Search for the cell housing the specified text and yield its (x, y) center coordinate. 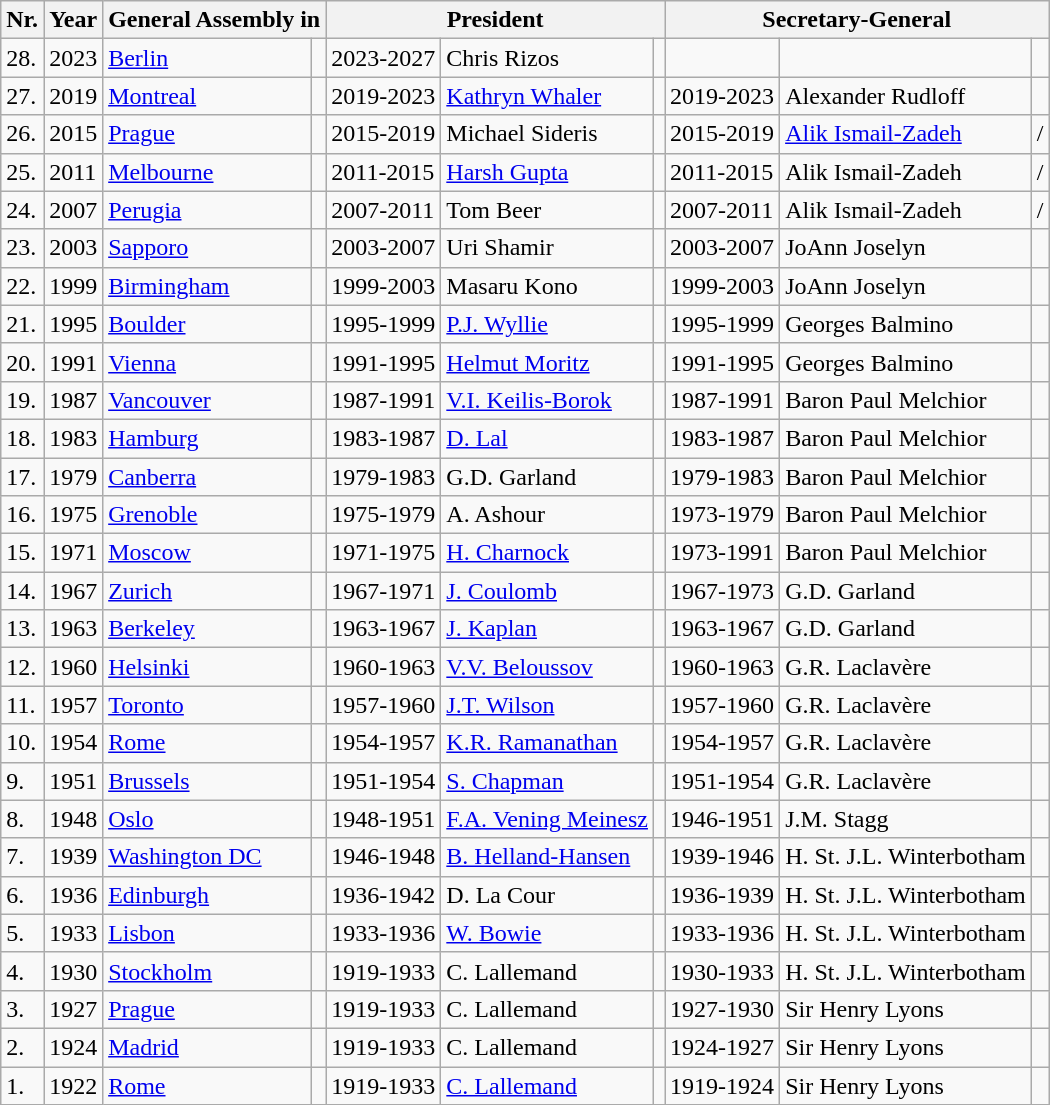
1939-1946 (722, 857)
J.M. Stagg (906, 819)
J. Kaplan (548, 629)
1973-1991 (722, 553)
15. (22, 553)
1957 (74, 705)
12. (22, 667)
Montreal (208, 96)
24. (22, 210)
Uri Shamir (548, 248)
2007 (74, 210)
1936 (74, 895)
Helsinki (208, 667)
H. Charnock (548, 553)
W. Bowie (548, 933)
4. (22, 971)
26. (22, 134)
1967 (74, 591)
K.R. Ramanathan (548, 743)
13. (22, 629)
Masaru Kono (548, 286)
10. (22, 743)
27. (22, 96)
Hamburg (208, 438)
Brussels (208, 781)
21. (22, 324)
Melbourne (208, 172)
F.A. Vening Meinesz (548, 819)
1987 (74, 400)
1983 (74, 438)
1967-1973 (722, 591)
1963 (74, 629)
1975 (74, 515)
Kathryn Whaler (548, 96)
Year (74, 20)
1927-1930 (722, 1009)
Sapporo (208, 248)
Zurich (208, 591)
14. (22, 591)
Oslo (208, 819)
Toronto (208, 705)
1924-1927 (722, 1047)
20. (22, 362)
1919-1924 (722, 1085)
Moscow (208, 553)
V.V. Beloussov (548, 667)
9. (22, 781)
Michael Sideris (548, 134)
22. (22, 286)
1922 (74, 1085)
V.I. Keilis-Borok (548, 400)
P.J. Wyllie (548, 324)
1. (22, 1085)
2019 (74, 96)
Alexander Rudloff (906, 96)
Vienna (208, 362)
1930-1933 (722, 971)
1975-1979 (384, 515)
Lisbon (208, 933)
Madrid (208, 1047)
11. (22, 705)
Helmut Moritz (548, 362)
1930 (74, 971)
18. (22, 438)
1924 (74, 1047)
19. (22, 400)
17. (22, 477)
1933 (74, 933)
6. (22, 895)
Berlin (208, 58)
5. (22, 933)
Birmingham (208, 286)
S. Chapman (548, 781)
Harsh Gupta (548, 172)
1971-1975 (384, 553)
Boulder (208, 324)
25. (22, 172)
D. La Cour (548, 895)
Grenoble (208, 515)
Nr. (22, 20)
1995 (74, 324)
1936-1942 (384, 895)
16. (22, 515)
Secretary-General (857, 20)
Stockholm (208, 971)
2. (22, 1047)
J. Coulomb (548, 591)
Canberra (208, 477)
1960 (74, 667)
8. (22, 819)
1967-1971 (384, 591)
General Assembly in (214, 20)
1999 (74, 286)
Perugia (208, 210)
Chris Rizos (548, 58)
B. Helland-Hansen (548, 857)
2023-2027 (384, 58)
Berkeley (208, 629)
1979 (74, 477)
23. (22, 248)
President (496, 20)
2023 (74, 58)
A. Ashour (548, 515)
2003 (74, 248)
28. (22, 58)
Tom Beer (548, 210)
3. (22, 1009)
2011 (74, 172)
1991 (74, 362)
Vancouver (208, 400)
Edinburgh (208, 895)
1939 (74, 857)
1946-1951 (722, 819)
1954 (74, 743)
1948 (74, 819)
1936-1939 (722, 895)
7. (22, 857)
1927 (74, 1009)
1951 (74, 781)
1946-1948 (384, 857)
Washington DC (208, 857)
1948-1951 (384, 819)
D. Lal (548, 438)
1973-1979 (722, 515)
1971 (74, 553)
2015 (74, 134)
J.T. Wilson (548, 705)
